Pinpoint the cell where the given text exists, returning its (X, Y) midpoint coordinate. 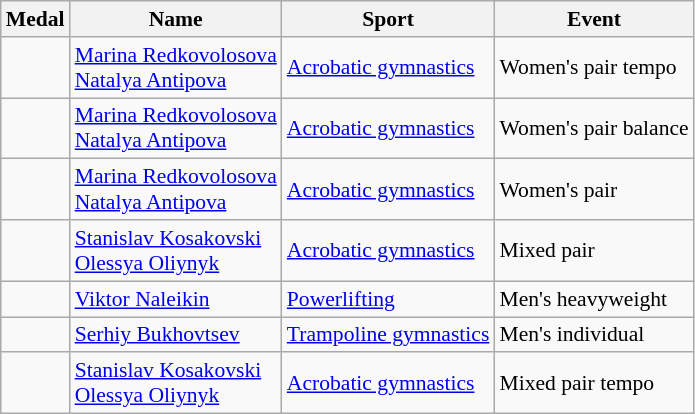
Women's pair (594, 190)
Event (594, 19)
Mixed pair tempo (594, 384)
Viktor Naleikin (176, 299)
Serhiy Bukhovtsev (176, 335)
Women's pair balance (594, 128)
Powerlifting (388, 299)
Sport (388, 19)
Men's individual (594, 335)
Medal (36, 19)
Mixed pair (594, 250)
Women's pair tempo (594, 68)
Name (176, 19)
Men's heavyweight (594, 299)
Trampoline gymnastics (388, 335)
